Extract the [x, y] coordinate from the center of the cell holding the provided text.  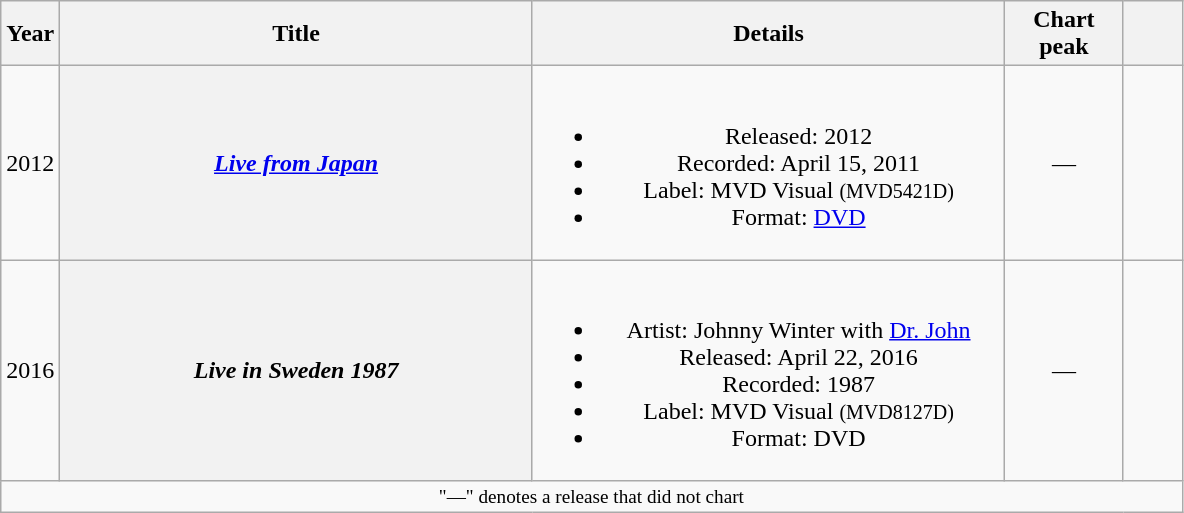
2012 [30, 163]
Artist: Johnny Winter with Dr. JohnReleased: April 22, 2016Recorded: 1987Label: MVD Visual (MVD8127D)Format: DVD [768, 370]
Live in Sweden 1987 [296, 370]
Released: 2012Recorded: April 15, 2011Label: MVD Visual (MVD5421D)Format: DVD [768, 163]
Details [768, 34]
"—" denotes a release that did not chart [592, 497]
Title [296, 34]
Year [30, 34]
2016 [30, 370]
Chartpeak [1064, 34]
Live from Japan [296, 163]
